Return the (x, y) coordinate for the center point of the cell that contains the specified text.  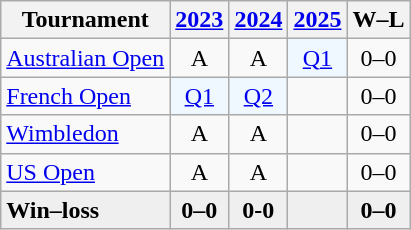
0-0 (258, 210)
Win–loss (86, 210)
French Open (86, 96)
2024 (258, 20)
2023 (200, 20)
US Open (86, 172)
Tournament (86, 20)
2025 (318, 20)
Q2 (258, 96)
Australian Open (86, 58)
Wimbledon (86, 134)
W–L (378, 20)
